Scan for the cell matching the given text and deliver its [x, y] coordinate at center. 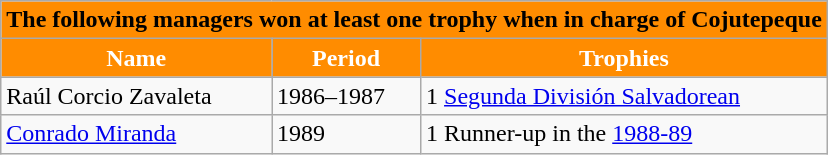
Conrado Miranda [136, 134]
Name [136, 58]
Trophies [624, 58]
1 Segunda División Salvadorean [624, 96]
The following managers won at least one trophy when in charge of Cojutepeque [414, 20]
1989 [346, 134]
1 Runner-up in the 1988-89 [624, 134]
1986–1987 [346, 96]
Raúl Corcio Zavaleta [136, 96]
Period [346, 58]
